Locate the cell with the specified text and output its [x, y] center coordinate. 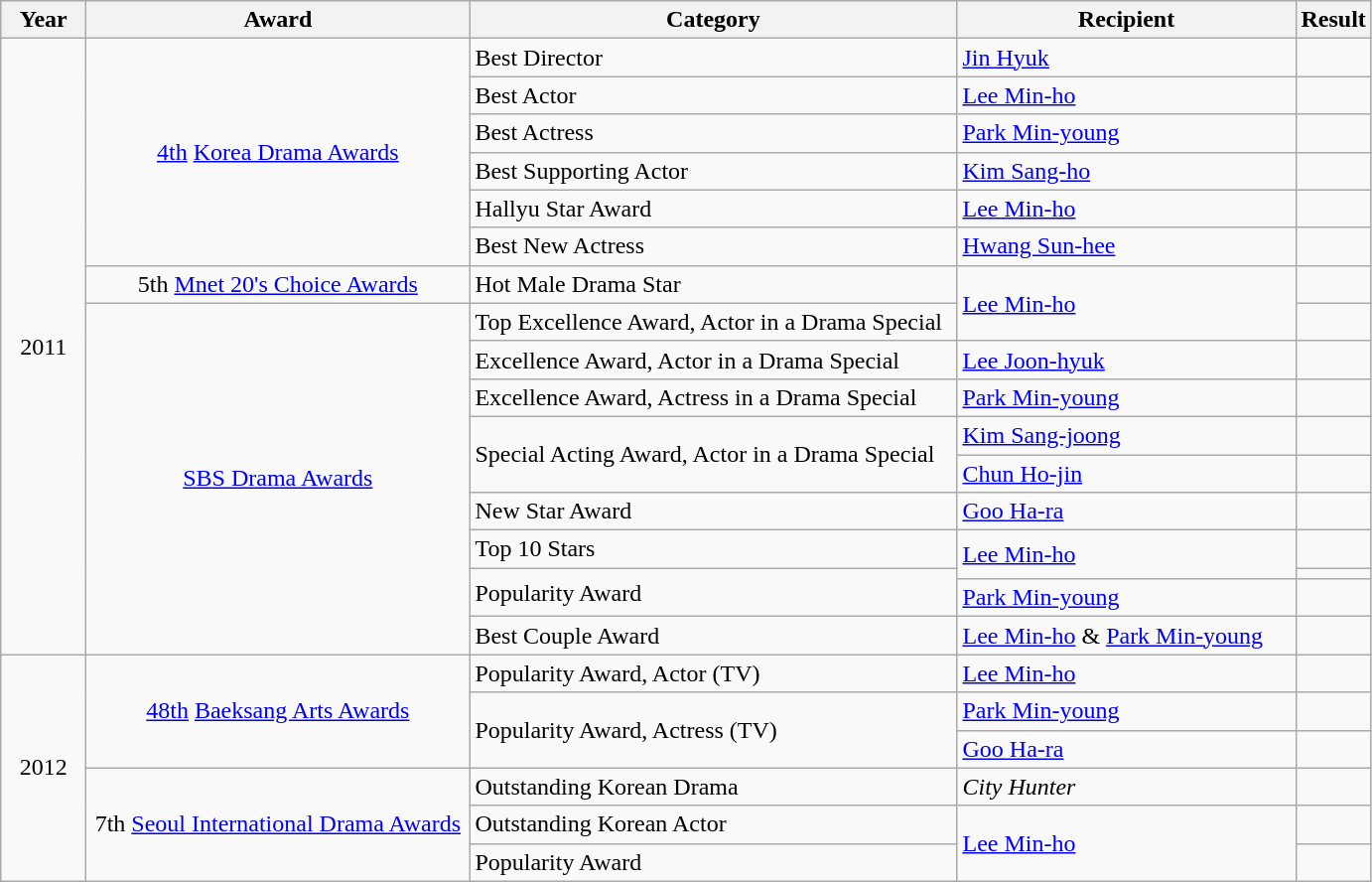
Kim Sang-ho [1126, 171]
Best New Actress [713, 246]
Kim Sang-joong [1126, 435]
2011 [44, 347]
Best Actor [713, 95]
Hot Male Drama Star [713, 284]
Popularity Award, Actor (TV) [713, 673]
7th Seoul International Drama Awards [278, 824]
Award [278, 20]
City Hunter [1126, 787]
2012 [44, 768]
Excellence Award, Actress in a Drama Special [713, 397]
5th Mnet 20's Choice Awards [278, 284]
48th Baeksang Arts Awards [278, 711]
New Star Award [713, 512]
Category [713, 20]
Best Couple Award [713, 636]
Outstanding Korean Drama [713, 787]
Excellence Award, Actor in a Drama Special [713, 360]
Outstanding Korean Actor [713, 824]
Top Excellence Award, Actor in a Drama Special [713, 322]
Best Supporting Actor [713, 171]
Best Actress [713, 133]
SBS Drama Awards [278, 479]
Top 10 Stars [713, 549]
Chun Ho-jin [1126, 474]
Result [1333, 20]
Year [44, 20]
Special Acting Award, Actor in a Drama Special [713, 454]
Lee Min-ho & Park Min-young [1126, 636]
Popularity Award, Actress (TV) [713, 730]
Hallyu Star Award [713, 209]
Jin Hyuk [1126, 58]
Hwang Sun-hee [1126, 246]
Recipient [1126, 20]
Best Director [713, 58]
Lee Joon-hyuk [1126, 360]
4th Korea Drama Awards [278, 152]
